Find where the given text appears and provide that cell's center as [x, y] coordinate. 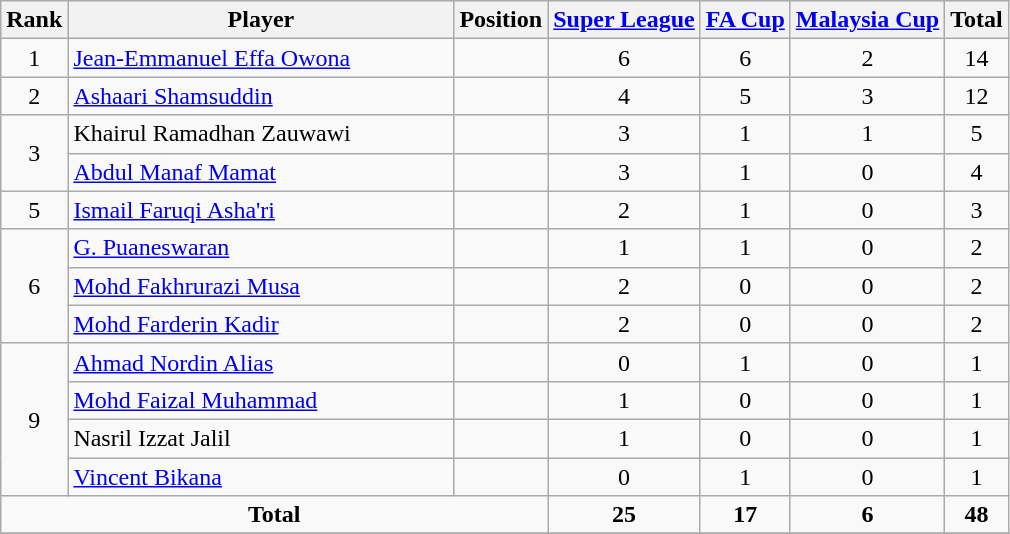
Ismail Faruqi Asha'ri [261, 210]
Jean-Emmanuel Effa Owona [261, 58]
9 [34, 419]
Position [501, 20]
Khairul Ramadhan Zauwawi [261, 134]
Abdul Manaf Mamat [261, 172]
48 [977, 515]
Super League [624, 20]
FA Cup [745, 20]
17 [745, 515]
25 [624, 515]
Mohd Fakhrurazi Musa [261, 286]
Rank [34, 20]
Mohd Faizal Muhammad [261, 400]
Vincent Bikana [261, 477]
14 [977, 58]
Nasril Izzat Jalil [261, 438]
12 [977, 96]
Ahmad Nordin Alias [261, 362]
Mohd Farderin Kadir [261, 324]
G. Puaneswaran [261, 248]
Player [261, 20]
Malaysia Cup [867, 20]
Ashaari Shamsuddin [261, 96]
